Return the [X, Y] coordinate for the center point of the cell that contains the specified text.  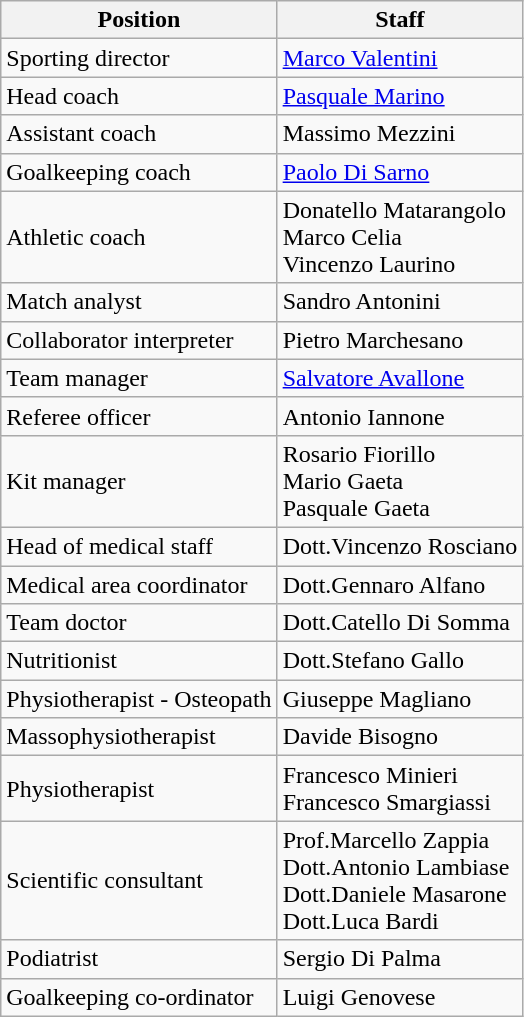
Athletic coach [139, 237]
Podiatrist [139, 959]
Rosario Fiorillo Mario Gaeta Pasquale Gaeta [400, 481]
Antonio Iannone [400, 416]
Salvatore Avallone [400, 378]
Assistant coach [139, 134]
Goalkeeping co-ordinator [139, 997]
Pietro Marchesano [400, 340]
Dott.Vincenzo Rosciano [400, 546]
Position [139, 20]
Referee officer [139, 416]
Davide Bisogno [400, 737]
Francesco Minieri Francesco Smargiassi [400, 788]
Massophysiotherapist [139, 737]
Donatello Matarangolo Marco Celia Vincenzo Laurino [400, 237]
Dott.Catello Di Somma [400, 623]
Medical area coordinator [139, 585]
Marco Valentini [400, 58]
Head of medical staff [139, 546]
Dott.Stefano Gallo [400, 661]
Goalkeeping coach [139, 172]
Sergio Di Palma [400, 959]
Team doctor [139, 623]
Dott.Gennaro Alfano [400, 585]
Sporting director [139, 58]
Nutritionist [139, 661]
Head coach [139, 96]
Physiotherapist - Osteopath [139, 699]
Giuseppe Magliano [400, 699]
Prof.Marcello Zappia Dott.Antonio Lambiase Dott.Daniele Masarone Dott.Luca Bardi [400, 880]
Team manager [139, 378]
Sandro Antonini [400, 302]
Scientific consultant [139, 880]
Luigi Genovese [400, 997]
Paolo Di Sarno [400, 172]
Collaborator interpreter [139, 340]
Pasquale Marino [400, 96]
Physiotherapist [139, 788]
Staff [400, 20]
Kit manager [139, 481]
Match analyst [139, 302]
Massimo Mezzini [400, 134]
